Locate the cell with the specified text and output its [x, y] center coordinate. 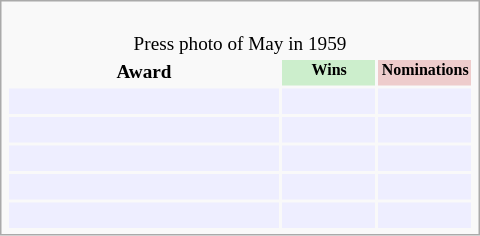
Nominations [426, 72]
Press photo of May in 1959 [240, 32]
Award [144, 72]
Wins [330, 72]
